Find where the given text appears and provide that cell's center as (x, y) coordinate. 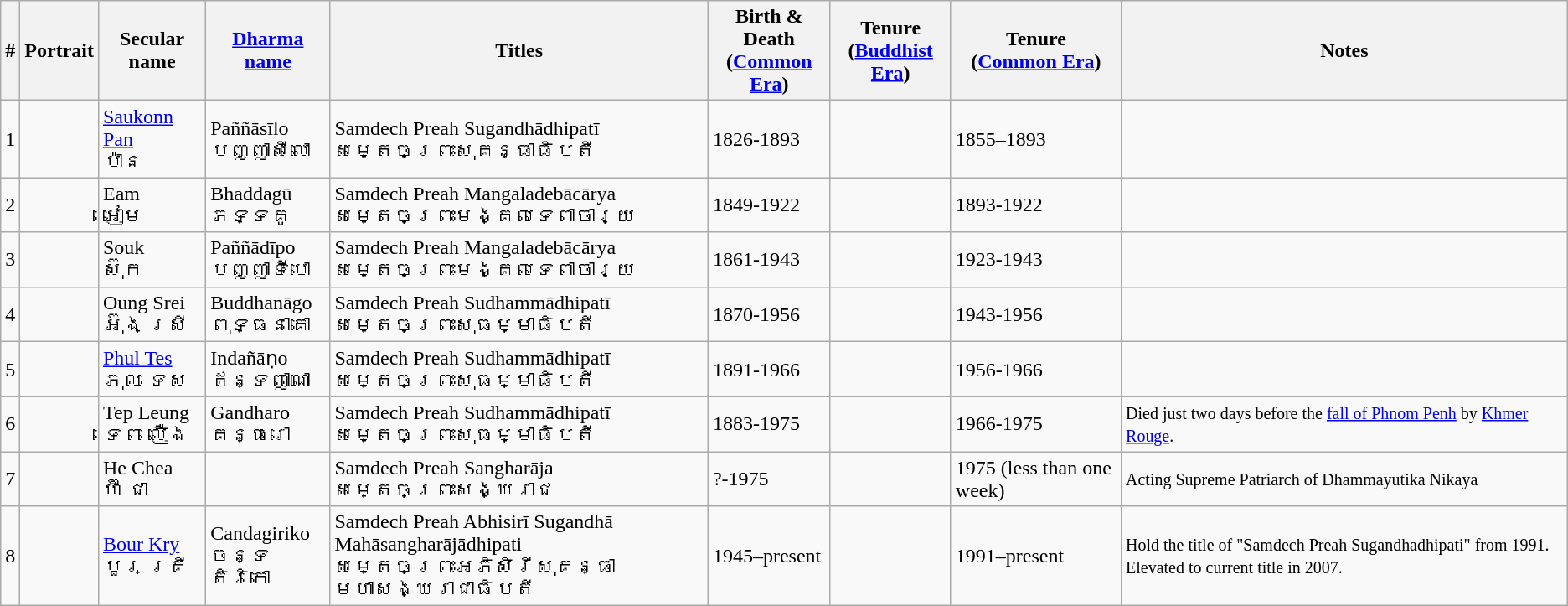
Notes (1345, 50)
1826-1893 (769, 139)
4 (10, 313)
1923-1943 (1035, 260)
1891-1966 (769, 369)
Eamអៀម (152, 205)
1991–present (1035, 557)
Saukonn Panប៉ាន (152, 139)
6 (10, 424)
1861-1943 (769, 260)
1966-1975 (1035, 424)
Bhaddagūភទ្ទគូ (268, 205)
1956-1966 (1035, 369)
Tenure (Common Era) (1035, 50)
1883-1975 (769, 424)
3 (10, 260)
Phul Tesភុល ទេស (152, 369)
Samdech Preah Sangharājaសម្តេចព្រះសង្ឃរាជ (519, 479)
Soukស៊ុក (152, 260)
1855–1893 (1035, 139)
1 (10, 139)
1893-1922 (1035, 205)
Dharma name (268, 50)
Bour Kryបួរ គ្រី (152, 557)
Tep Leungទេព លឿង (152, 424)
7 (10, 479)
1870-1956 (769, 313)
1943-1956 (1035, 313)
Paññādīpoបញ្ញាទីបោ (268, 260)
# (10, 50)
Candagirikoចន្ទតិរិកោ (268, 557)
Samdech Preah Abhisirī Sugandhā Mahāsangharājādhipatiសម្តេចព្រះអភិសិរីសុគន្ធា មហាសង្ឃរាជាធិបតី (519, 557)
?-1975 (769, 479)
8 (10, 557)
Died just two days before the fall of Phnom Penh by Khmer Rouge. (1345, 424)
5 (10, 369)
Samdech Preah Sugandhādhipatīសម្តេចព្រះសុគន្ធាធិបតី (519, 139)
Indañāṇoឥន្ទញាណោ (268, 369)
Buddhanāgoពុទ្ធនាគោ (268, 313)
Gandharoគន្ធរោ (268, 424)
1975 (less than one week) (1035, 479)
Titles (519, 50)
1945–present (769, 557)
Secular name (152, 50)
Tenure (Buddhist Era) (890, 50)
Oung Sreiអ៊ុង ស្រី (152, 313)
Acting Supreme Patriarch of Dhammayutika Nikaya (1345, 479)
2 (10, 205)
1849-1922 (769, 205)
Paññāsīloបញ្ញាសីលោ (268, 139)
Hold the title of "Samdech Preah Sugandhadhipati" from 1991. Elevated to current title in 2007. (1345, 557)
He Cheaហ៊ី ជា (152, 479)
Birth & Death (Common Era) (769, 50)
Portrait (59, 50)
